Provide the (x, y) coordinate of the cell's center where the given text is located.  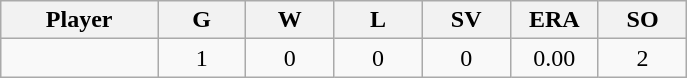
1 (202, 58)
W (290, 20)
Player (80, 20)
G (202, 20)
SO (642, 20)
L (378, 20)
SV (466, 20)
0.00 (554, 58)
ERA (554, 20)
2 (642, 58)
